Capture the cell that displays the provided text and extract its (x, y) central coordinate. 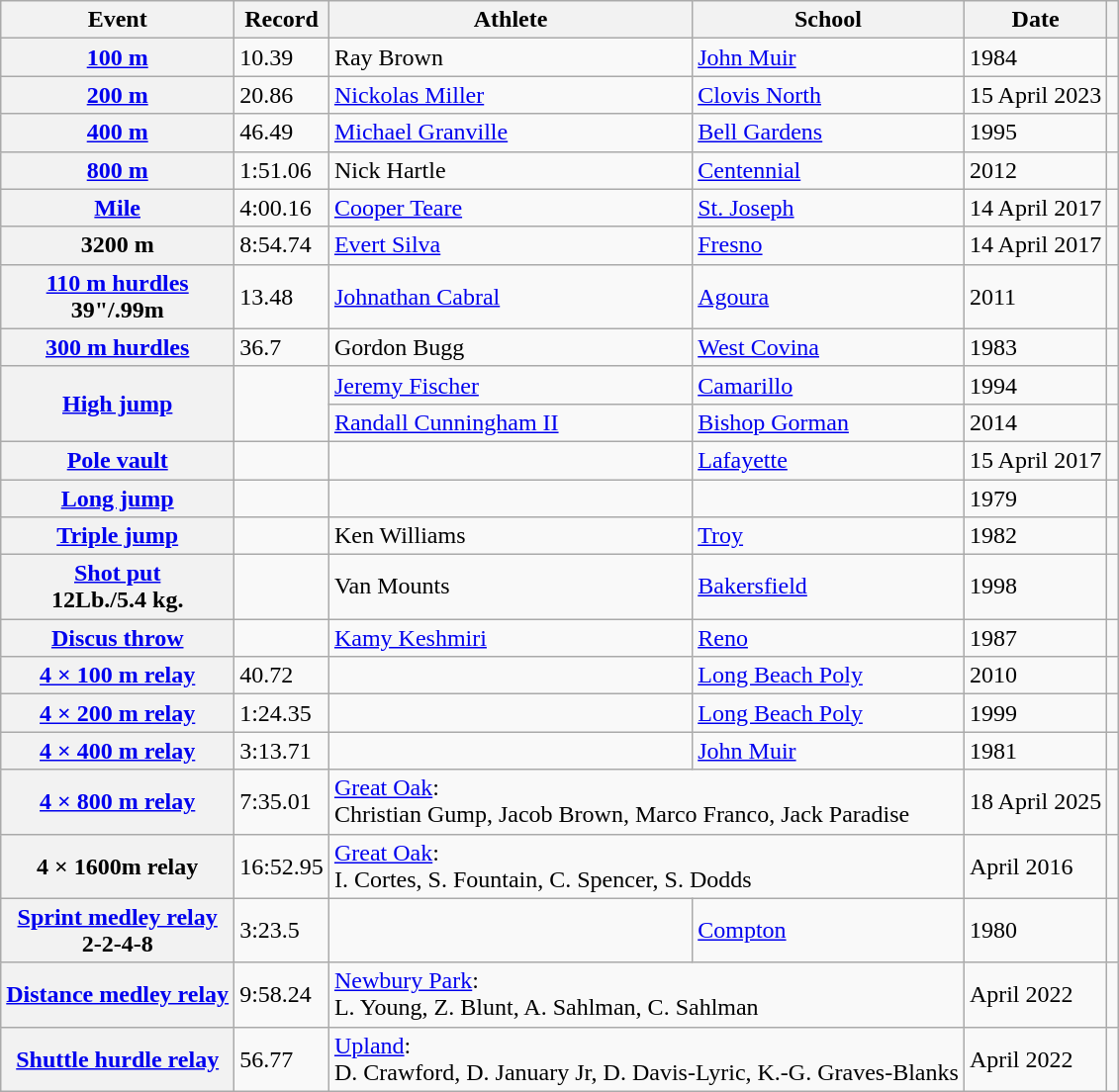
46.49 (282, 133)
Shot put12Lb./5.4 kg. (118, 588)
2012 (1035, 170)
4 × 200 m relay (118, 713)
Cooper Teare (511, 208)
St. Joseph (829, 208)
1998 (1035, 588)
High jump (118, 404)
Athlete (511, 20)
Johnathan Cabral (511, 297)
3:23.5 (282, 930)
1994 (1035, 385)
Bakersfield (829, 588)
1999 (1035, 713)
4 × 1600m relay (118, 866)
20.86 (282, 95)
Mile (118, 208)
1987 (1035, 638)
Fresno (829, 245)
Shuttle hurdle relay (118, 1058)
1982 (1035, 536)
Sprint medley relay2-2-4-8 (118, 930)
Date (1035, 20)
Ray Brown (511, 57)
300 m hurdles (118, 347)
1:51.06 (282, 170)
1:24.35 (282, 713)
Record (282, 20)
800 m (118, 170)
400 m (118, 133)
200 m (118, 95)
10.39 (282, 57)
Compton (829, 930)
13.48 (282, 297)
3200 m (118, 245)
16:52.95 (282, 866)
Pole vault (118, 460)
2010 (1035, 676)
Triple jump (118, 536)
3:13.71 (282, 751)
Evert Silva (511, 245)
Newbury Park:L. Young, Z. Blunt, A. Sahlman, C. Sahlman (646, 995)
56.77 (282, 1058)
2011 (1035, 297)
Camarillo (829, 385)
Bell Gardens (829, 133)
Van Mounts (511, 588)
Michael Granville (511, 133)
Ken Williams (511, 536)
7:35.01 (282, 801)
110 m hurdles39"/.99m (118, 297)
Nickolas Miller (511, 95)
Long jump (118, 498)
West Covina (829, 347)
Reno (829, 638)
4:00.16 (282, 208)
2014 (1035, 422)
36.7 (282, 347)
Great Oak:I. Cortes, S. Fountain, C. Spencer, S. Dodds (646, 866)
Nick Hartle (511, 170)
Distance medley relay (118, 995)
18 April 2025 (1035, 801)
Upland:D. Crawford, D. January Jr, D. Davis-Lyric, K.-G. Graves-Blanks (646, 1058)
Lafayette (829, 460)
15 April 2017 (1035, 460)
4 × 800 m relay (118, 801)
4 × 100 m relay (118, 676)
1995 (1035, 133)
Kamy Keshmiri (511, 638)
8:54.74 (282, 245)
4 × 400 m relay (118, 751)
1983 (1035, 347)
Troy (829, 536)
April 2016 (1035, 866)
Great Oak:Christian Gump, Jacob Brown, Marco Franco, Jack Paradise (646, 801)
1981 (1035, 751)
15 April 2023 (1035, 95)
1984 (1035, 57)
100 m (118, 57)
Centennial (829, 170)
1979 (1035, 498)
Discus throw (118, 638)
School (829, 20)
40.72 (282, 676)
Bishop Gorman (829, 422)
Randall Cunningham II (511, 422)
Jeremy Fischer (511, 385)
Agoura (829, 297)
9:58.24 (282, 995)
Gordon Bugg (511, 347)
Clovis North (829, 95)
Event (118, 20)
1980 (1035, 930)
